Locate the cell with the specified text and output its (X, Y) center coordinate. 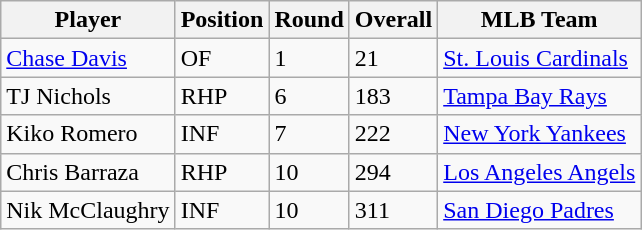
7 (309, 134)
New York Yankees (540, 134)
Round (309, 20)
TJ Nichols (88, 96)
Kiko Romero (88, 134)
Tampa Bay Rays (540, 96)
1 (309, 58)
Chris Barraza (88, 172)
MLB Team (540, 20)
222 (393, 134)
Position (222, 20)
St. Louis Cardinals (540, 58)
21 (393, 58)
Chase Davis (88, 58)
311 (393, 210)
183 (393, 96)
San Diego Padres (540, 210)
294 (393, 172)
Player (88, 20)
Overall (393, 20)
Nik McClaughry (88, 210)
6 (309, 96)
OF (222, 58)
Los Angeles Angels (540, 172)
